Detect which cell encompasses the target text, then output its (x, y) center coordinate. 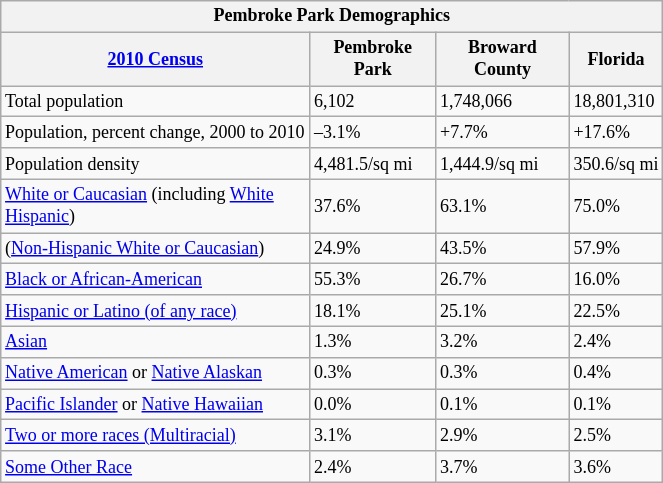
3.6% (616, 466)
Asian (156, 342)
63.1% (502, 206)
3.1% (373, 436)
16.0% (616, 280)
Black or African-American (156, 280)
Broward County (502, 59)
Florida (616, 59)
Some Other Race (156, 466)
2.9% (502, 436)
+7.7% (502, 132)
43.5% (502, 248)
+17.6% (616, 132)
White or Caucasian (including White Hispanic) (156, 206)
(Non-Hispanic White or Caucasian) (156, 248)
Population density (156, 164)
Pacific Islander or Native Hawaiian (156, 404)
22.5% (616, 310)
26.7% (502, 280)
25.1% (502, 310)
Native American or Native Alaskan (156, 372)
24.9% (373, 248)
18,801,310 (616, 102)
4,481.5/sq mi (373, 164)
6,102 (373, 102)
2.5% (616, 436)
1.3% (373, 342)
Population, percent change, 2000 to 2010 (156, 132)
75.0% (616, 206)
0.4% (616, 372)
Pembroke Park (373, 59)
350.6/sq mi (616, 164)
2010 Census (156, 59)
Total population (156, 102)
1,444.9/sq mi (502, 164)
37.6% (373, 206)
55.3% (373, 280)
Hispanic or Latino (of any race) (156, 310)
3.7% (502, 466)
Two or more races (Multiracial) (156, 436)
57.9% (616, 248)
0.0% (373, 404)
18.1% (373, 310)
1,748,066 (502, 102)
3.2% (502, 342)
–3.1% (373, 132)
Pembroke Park Demographics (332, 16)
